Identify which cell holds the provided text, then report its [X, Y] central coordinate. 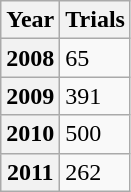
262 [96, 172]
2009 [30, 96]
2011 [30, 172]
2010 [30, 134]
Trials [96, 20]
391 [96, 96]
Year [30, 20]
500 [96, 134]
2008 [30, 58]
65 [96, 58]
